Detect which cell encompasses the target text, then output its (x, y) center coordinate. 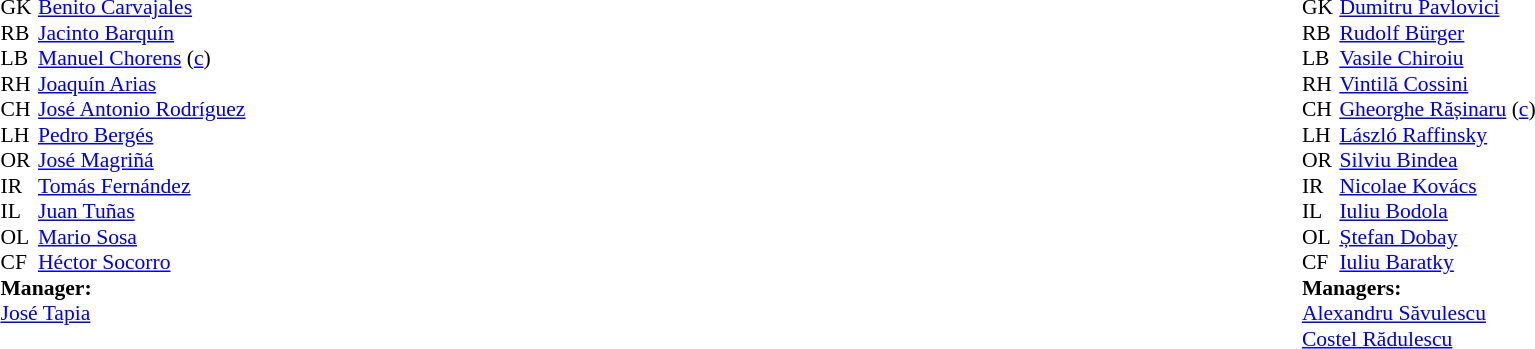
Vasile Chiroiu (1437, 59)
Héctor Socorro (142, 263)
Juan Tuñas (142, 211)
Joaquín Arias (142, 84)
Tomás Fernández (142, 186)
Manager: (122, 288)
Silviu Bindea (1437, 161)
Mario Sosa (142, 237)
Pedro Bergés (142, 135)
José Antonio Rodríguez (142, 109)
Ștefan Dobay (1437, 237)
Rudolf Bürger (1437, 33)
Gheorghe Rășinaru (c) (1437, 109)
László Raffinsky (1437, 135)
José Magriñá (142, 161)
Iuliu Bodola (1437, 211)
José Tapia (122, 313)
Nicolae Kovács (1437, 186)
Iuliu Baratky (1437, 263)
Vintilă Cossini (1437, 84)
Jacinto Barquín (142, 33)
Manuel Chorens (c) (142, 59)
